Pinpoint the cell where the given text exists, returning its (X, Y) midpoint coordinate. 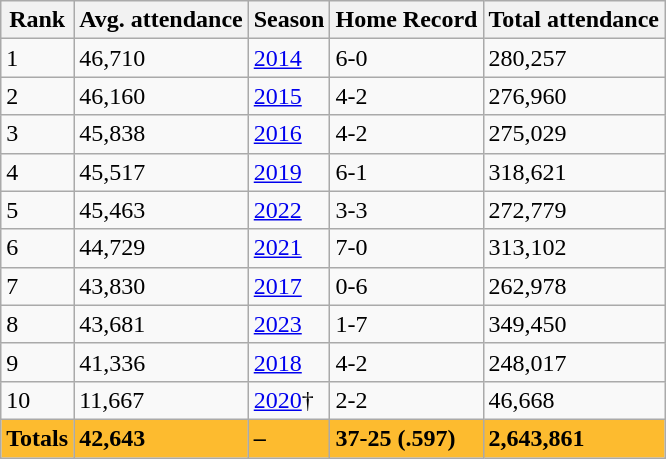
Rank (38, 20)
2023 (289, 324)
349,450 (574, 324)
2015 (289, 96)
0-6 (406, 286)
44,729 (162, 248)
6-1 (406, 172)
Avg. attendance (162, 20)
313,102 (574, 248)
3 (38, 134)
2016 (289, 134)
2018 (289, 362)
2-2 (406, 400)
2021 (289, 248)
275,029 (574, 134)
Season (289, 20)
2 (38, 96)
46,710 (162, 58)
280,257 (574, 58)
6 (38, 248)
11,667 (162, 400)
37-25 (.597) (406, 438)
5 (38, 210)
42,643 (162, 438)
2,643,861 (574, 438)
Totals (38, 438)
41,336 (162, 362)
1-7 (406, 324)
10 (38, 400)
2019 (289, 172)
262,978 (574, 286)
46,160 (162, 96)
8 (38, 324)
2020† (289, 400)
43,830 (162, 286)
272,779 (574, 210)
– (289, 438)
4 (38, 172)
45,517 (162, 172)
Home Record (406, 20)
7-0 (406, 248)
7 (38, 286)
248,017 (574, 362)
46,668 (574, 400)
45,463 (162, 210)
2017 (289, 286)
2022 (289, 210)
45,838 (162, 134)
Total attendance (574, 20)
318,621 (574, 172)
6-0 (406, 58)
276,960 (574, 96)
3-3 (406, 210)
1 (38, 58)
2014 (289, 58)
9 (38, 362)
43,681 (162, 324)
